From the cell containing the given text, extract its center point as [x, y] coordinate. 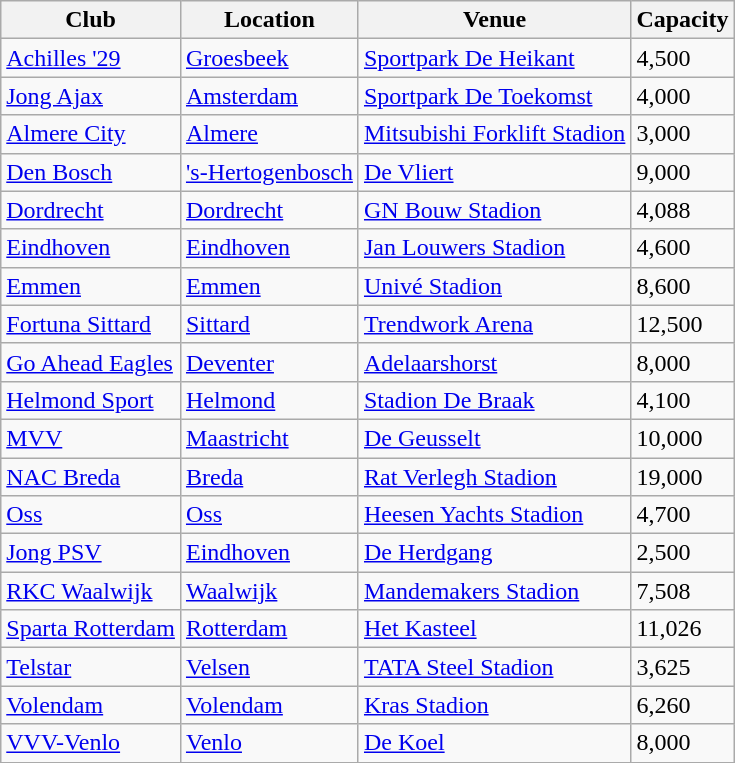
Breda [269, 477]
VVV-Venlo [91, 743]
De Koel [494, 743]
Amsterdam [269, 96]
Achilles '29 [91, 58]
GN Bouw Stadion [494, 210]
Almere [269, 134]
Rat Verlegh Stadion [494, 477]
Mitsubishi Forklift Stadion [494, 134]
Deventer [269, 362]
Jong PSV [91, 553]
Rotterdam [269, 629]
4,700 [682, 515]
9,000 [682, 172]
11,026 [682, 629]
NAC Breda [91, 477]
Sparta Rotterdam [91, 629]
Waalwijk [269, 591]
Venue [494, 20]
Maastricht [269, 438]
Capacity [682, 20]
3,625 [682, 667]
Almere City [91, 134]
4,600 [682, 248]
Trendwork Arena [494, 324]
Mandemakers Stadion [494, 591]
10,000 [682, 438]
De Herdgang [494, 553]
Heesen Yachts Stadion [494, 515]
De Geusselt [494, 438]
4,088 [682, 210]
Fortuna Sittard [91, 324]
Sportpark De Heikant [494, 58]
Helmond Sport [91, 400]
8,600 [682, 286]
De Vliert [494, 172]
Adelaarshorst [494, 362]
4,100 [682, 400]
Den Bosch [91, 172]
3,000 [682, 134]
Venlo [269, 743]
4,000 [682, 96]
Jan Louwers Stadion [494, 248]
Groesbeek [269, 58]
Stadion De Braak [494, 400]
Go Ahead Eagles [91, 362]
MVV [91, 438]
12,500 [682, 324]
2,500 [682, 553]
19,000 [682, 477]
Velsen [269, 667]
Kras Stadion [494, 705]
Univé Stadion [494, 286]
RKC Waalwijk [91, 591]
TATA Steel Stadion [494, 667]
Helmond [269, 400]
4,500 [682, 58]
7,508 [682, 591]
Het Kasteel [494, 629]
Sportpark De Toekomst [494, 96]
Sittard [269, 324]
's-Hertogenbosch [269, 172]
6,260 [682, 705]
Location [269, 20]
Jong Ajax [91, 96]
Club [91, 20]
Telstar [91, 667]
